Detect which cell encompasses the target text, then output its (x, y) center coordinate. 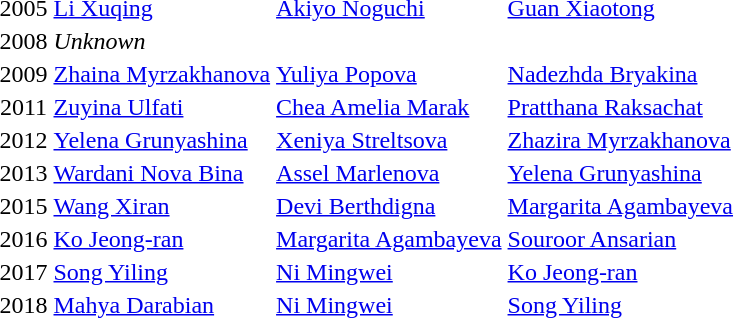
Ni Mingwei (389, 272)
Wardani Nova Bina (162, 173)
Souroor Ansarian (620, 239)
Zuyina Ulfati (162, 107)
Wang Xiran (162, 206)
Nadezhda Bryakina (620, 74)
Zhaina Myrzakhanova (162, 74)
Xeniya Streltsova (389, 140)
Yuliya Popova (389, 74)
Zhazira Myrzakhanova (620, 140)
Song Yiling (162, 272)
Pratthana Raksachat (620, 107)
Chea Amelia Marak (389, 107)
Devi Berthdigna (389, 206)
Assel Marlenova (389, 173)
